Determine the (x, y) coordinate at the center of the cell enclosing the given text.  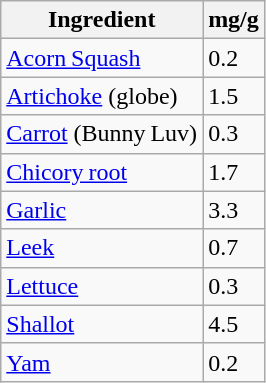
0.7 (234, 248)
Leek (102, 248)
Shallot (102, 324)
Carrot (Bunny Luv) (102, 134)
1.5 (234, 96)
1.7 (234, 172)
mg/g (234, 20)
4.5 (234, 324)
Yam (102, 362)
Ingredient (102, 20)
3.3 (234, 210)
Chicory root (102, 172)
Garlic (102, 210)
Lettuce (102, 286)
Acorn Squash (102, 58)
Artichoke (globe) (102, 96)
